Detect which cell encompasses the target text, then output its (X, Y) center coordinate. 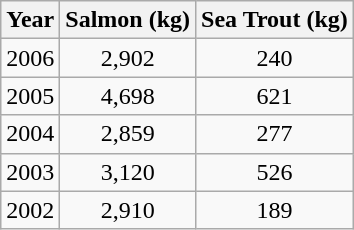
277 (275, 134)
4,698 (128, 96)
526 (275, 172)
Salmon (kg) (128, 20)
2002 (30, 210)
189 (275, 210)
2,910 (128, 210)
3,120 (128, 172)
Year (30, 20)
2006 (30, 58)
Sea Trout (kg) (275, 20)
2,859 (128, 134)
2004 (30, 134)
240 (275, 58)
2003 (30, 172)
2,902 (128, 58)
621 (275, 96)
2005 (30, 96)
